Identify which cell holds the provided text, then report its [x, y] central coordinate. 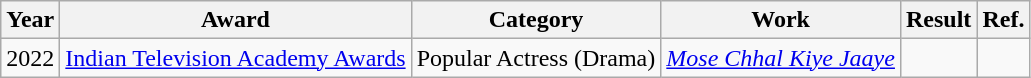
Mose Chhal Kiye Jaaye [781, 58]
Award [236, 20]
Work [781, 20]
Result [938, 20]
Year [30, 20]
2022 [30, 58]
Popular Actress (Drama) [536, 58]
Category [536, 20]
Indian Television Academy Awards [236, 58]
Ref. [1004, 20]
